Extract the (x, y) coordinate from the center of the cell holding the provided text.  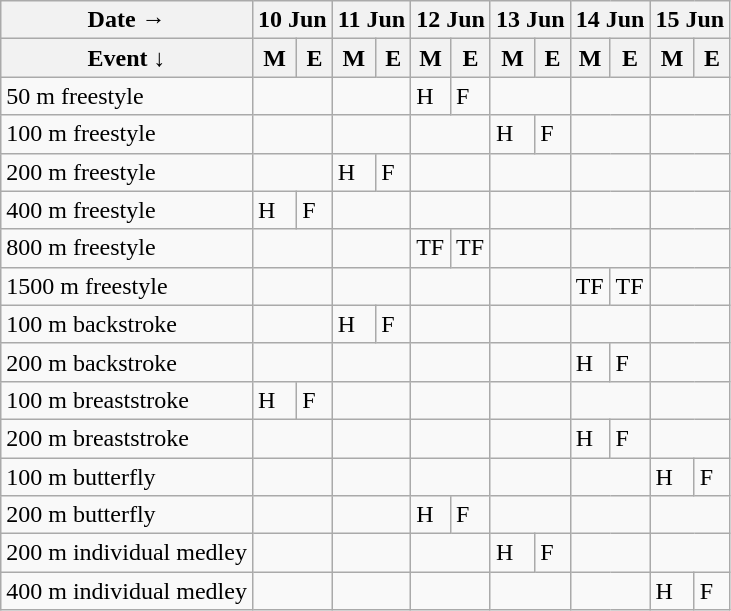
12 Jun (451, 20)
100 m backstroke (127, 324)
400 m freestyle (127, 210)
10 Jun (292, 20)
200 m freestyle (127, 172)
50 m freestyle (127, 96)
14 Jun (610, 20)
800 m freestyle (127, 248)
200 m breaststroke (127, 438)
200 m individual medley (127, 553)
11 Jun (371, 20)
1500 m freestyle (127, 286)
100 m breaststroke (127, 400)
100 m freestyle (127, 134)
Date → (127, 20)
200 m backstroke (127, 362)
400 m individual medley (127, 591)
100 m butterfly (127, 477)
Event ↓ (127, 58)
15 Jun (690, 20)
200 m butterfly (127, 515)
13 Jun (530, 20)
